For the text-containing cell, return its midpoint in (X, Y) coordinate format. 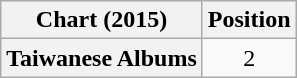
Taiwanese Albums (102, 58)
2 (249, 58)
Chart (2015) (102, 20)
Position (249, 20)
